Find where the given text appears and provide that cell's center as [X, Y] coordinate. 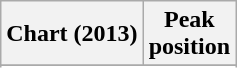
Peakposition [189, 34]
Chart (2013) [72, 34]
